Search for the cell housing the specified text and yield its [X, Y] center coordinate. 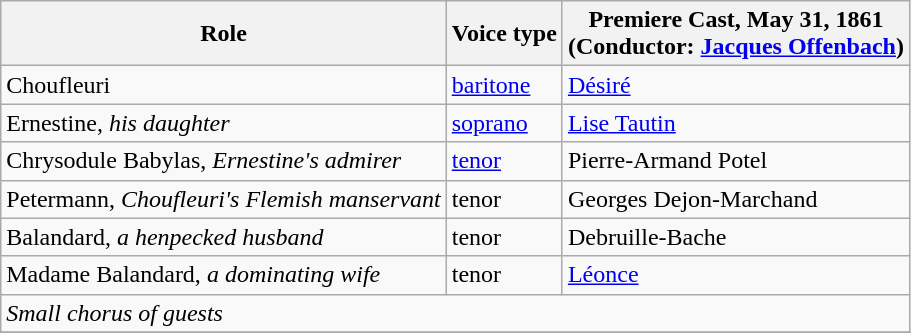
Madame Balandard, a dominating wife [224, 275]
Georges Dejon-Marchand [736, 199]
Choufleuri [224, 85]
Premiere Cast, May 31, 1861(Conductor: Jacques Offenbach) [736, 34]
Small chorus of guests [456, 313]
Pierre-Armand Potel [736, 161]
Role [224, 34]
Petermann, Choufleuri's Flemish manservant [224, 199]
Balandard, a henpecked husband [224, 237]
Chrysodule Babylas, Ernestine's admirer [224, 161]
Lise Tautin [736, 123]
baritone [504, 85]
Désiré [736, 85]
Ernestine, his daughter [224, 123]
Voice type [504, 34]
Léonce [736, 275]
Debruille-Bache [736, 237]
soprano [504, 123]
